For the text-containing cell, return its midpoint in [x, y] coordinate format. 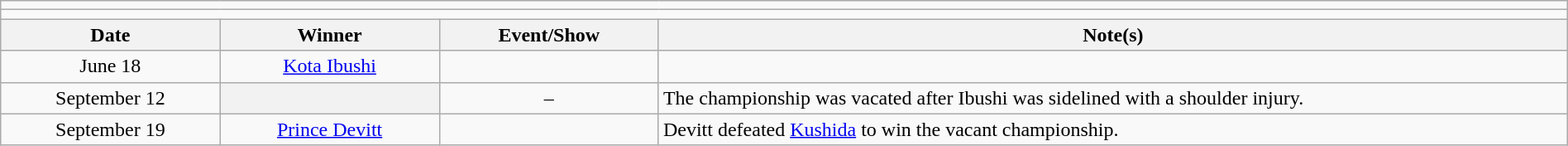
September 12 [111, 98]
Prince Devitt [329, 129]
Devitt defeated Kushida to win the vacant championship. [1113, 129]
Event/Show [549, 35]
June 18 [111, 66]
– [549, 98]
Note(s) [1113, 35]
The championship was vacated after Ibushi was sidelined with a shoulder injury. [1113, 98]
Winner [329, 35]
Kota Ibushi [329, 66]
September 19 [111, 129]
Date [111, 35]
